Return the (x, y) coordinate for the center point of the cell that contains the specified text.  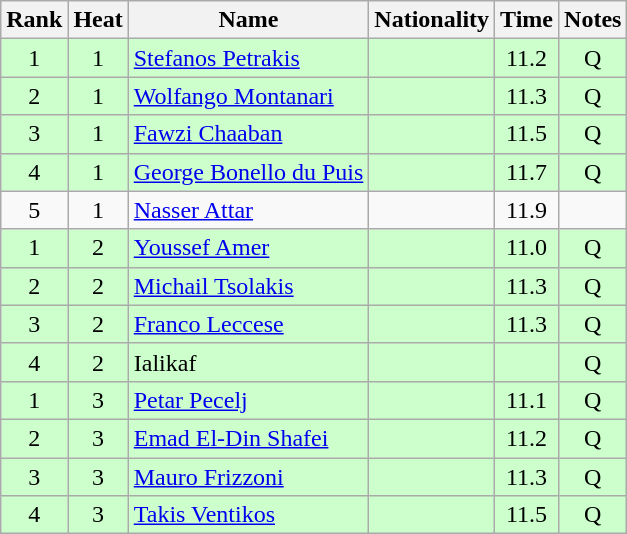
11.7 (527, 172)
Time (527, 20)
Emad El-Din Shafei (248, 438)
George Bonello du Puis (248, 172)
Petar Pecelj (248, 400)
Rank (34, 20)
Youssef Amer (248, 248)
Wolfango Montanari (248, 96)
Heat (98, 20)
5 (34, 210)
Notes (593, 20)
Fawzi Chaaban (248, 134)
Takis Ventikos (248, 515)
11.9 (527, 210)
Nationality (432, 20)
11.1 (527, 400)
Nasser Attar (248, 210)
Michail Tsolakis (248, 286)
Ialikaf (248, 362)
Franco Leccese (248, 324)
Mauro Frizzoni (248, 477)
Stefanos Petrakis (248, 58)
Name (248, 20)
11.0 (527, 248)
